Determine the [x, y] coordinate at the center of the cell enclosing the given text.  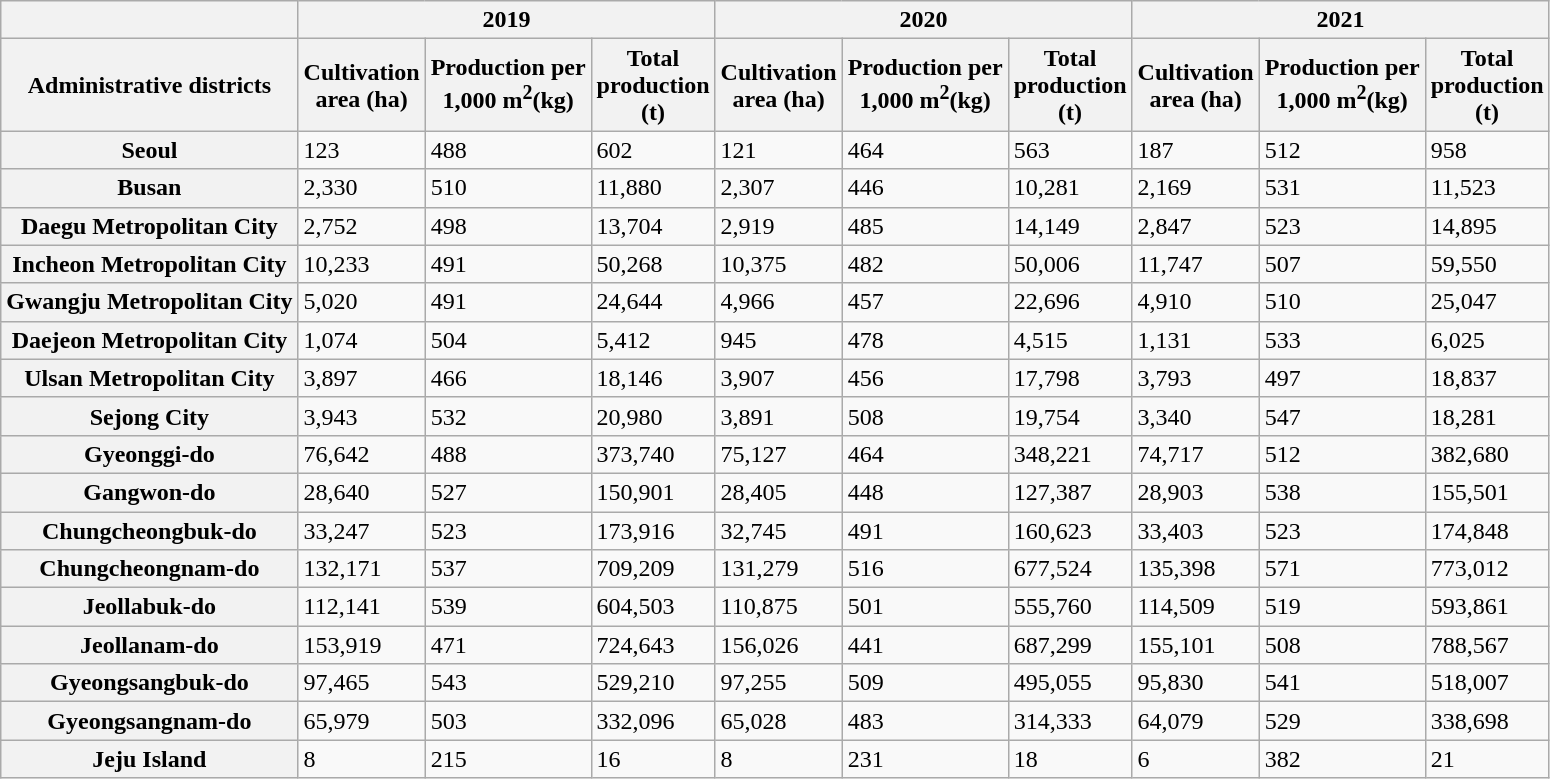
504 [508, 340]
20,980 [653, 416]
Jeju Island [150, 759]
Busan [150, 188]
Chungcheongnam-do [150, 569]
945 [778, 340]
6 [1196, 759]
173,916 [653, 531]
571 [1342, 569]
11,747 [1196, 264]
466 [508, 378]
498 [508, 226]
110,875 [778, 607]
Gyeonggi-do [150, 454]
348,221 [1070, 454]
155,101 [1196, 645]
64,079 [1196, 721]
Ulsan Metropolitan City [150, 378]
Daegu Metropolitan City [150, 226]
3,907 [778, 378]
332,096 [653, 721]
Gyeongsangbuk-do [150, 683]
132,171 [362, 569]
74,717 [1196, 454]
529,210 [653, 683]
509 [925, 683]
516 [925, 569]
547 [1342, 416]
709,209 [653, 569]
471 [508, 645]
10,281 [1070, 188]
65,979 [362, 721]
373,740 [653, 454]
215 [508, 759]
10,233 [362, 264]
501 [925, 607]
Jeollabuk-do [150, 607]
127,387 [1070, 492]
4,515 [1070, 340]
593,861 [1487, 607]
2,169 [1196, 188]
543 [508, 683]
478 [925, 340]
527 [508, 492]
519 [1342, 607]
121 [778, 150]
59,550 [1487, 264]
28,405 [778, 492]
112,141 [362, 607]
2,307 [778, 188]
153,919 [362, 645]
16 [653, 759]
Daejeon Metropolitan City [150, 340]
4,910 [1196, 302]
507 [1342, 264]
50,268 [653, 264]
174,848 [1487, 531]
95,830 [1196, 683]
3,897 [362, 378]
114,509 [1196, 607]
456 [925, 378]
3,793 [1196, 378]
10,375 [778, 264]
529 [1342, 721]
5,412 [653, 340]
483 [925, 721]
187 [1196, 150]
1,074 [362, 340]
446 [925, 188]
497 [1342, 378]
6,025 [1487, 340]
Seoul [150, 150]
155,501 [1487, 492]
33,247 [362, 531]
22,696 [1070, 302]
19,754 [1070, 416]
1,131 [1196, 340]
539 [508, 607]
17,798 [1070, 378]
563 [1070, 150]
2,752 [362, 226]
2021 [1340, 20]
3,943 [362, 416]
604,503 [653, 607]
65,028 [778, 721]
150,901 [653, 492]
503 [508, 721]
538 [1342, 492]
602 [653, 150]
788,567 [1487, 645]
533 [1342, 340]
441 [925, 645]
97,255 [778, 683]
457 [925, 302]
482 [925, 264]
773,012 [1487, 569]
156,026 [778, 645]
495,055 [1070, 683]
135,398 [1196, 569]
518,007 [1487, 683]
14,895 [1487, 226]
75,127 [778, 454]
131,279 [778, 569]
485 [925, 226]
338,698 [1487, 721]
724,643 [653, 645]
687,299 [1070, 645]
531 [1342, 188]
532 [508, 416]
28,640 [362, 492]
76,642 [362, 454]
18,146 [653, 378]
541 [1342, 683]
21 [1487, 759]
14,149 [1070, 226]
2,847 [1196, 226]
382 [1342, 759]
382,680 [1487, 454]
2,919 [778, 226]
2019 [506, 20]
Jeollanam-do [150, 645]
555,760 [1070, 607]
25,047 [1487, 302]
33,403 [1196, 531]
32,745 [778, 531]
314,333 [1070, 721]
11,880 [653, 188]
Chungcheongbuk-do [150, 531]
18 [1070, 759]
18,281 [1487, 416]
3,891 [778, 416]
2020 [924, 20]
2,330 [362, 188]
4,966 [778, 302]
28,903 [1196, 492]
Incheon Metropolitan City [150, 264]
Administrative districts [150, 85]
160,623 [1070, 531]
18,837 [1487, 378]
97,465 [362, 683]
5,020 [362, 302]
Gwangju Metropolitan City [150, 302]
Gangwon-do [150, 492]
231 [925, 759]
677,524 [1070, 569]
123 [362, 150]
11,523 [1487, 188]
13,704 [653, 226]
50,006 [1070, 264]
24,644 [653, 302]
958 [1487, 150]
448 [925, 492]
3,340 [1196, 416]
Gyeongsangnam-do [150, 721]
Sejong City [150, 416]
537 [508, 569]
